Return the (X, Y) coordinate for the center point of the cell that contains the specified text.  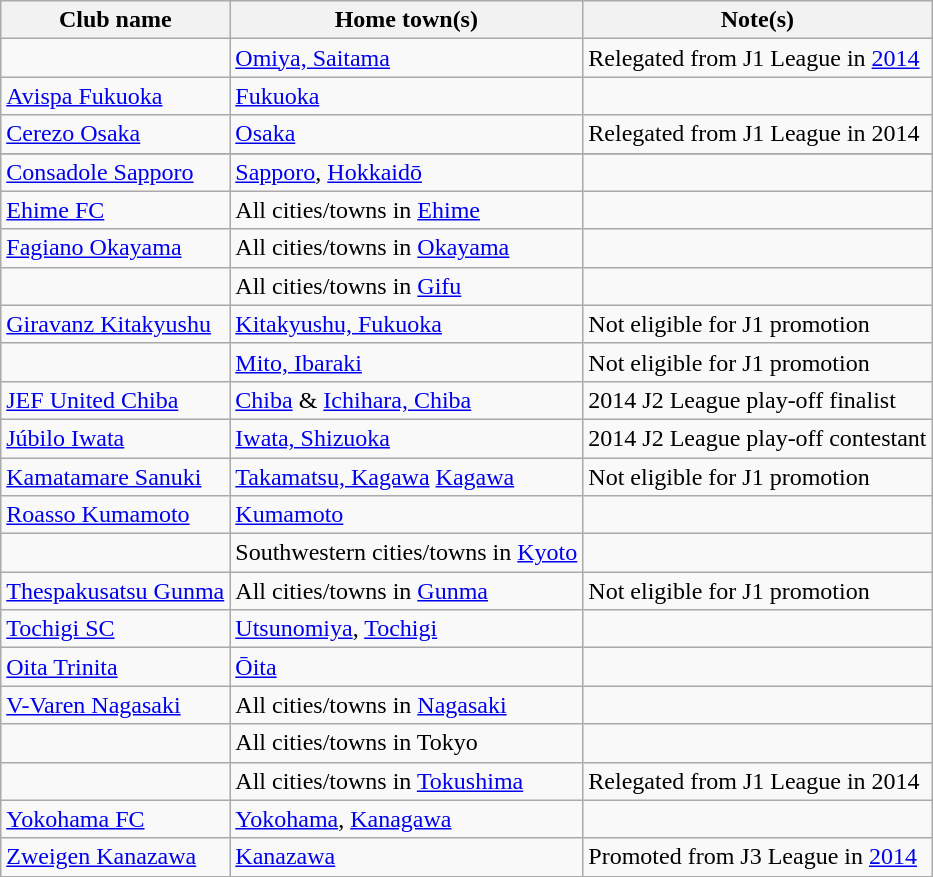
2014 J2 League play-off contestant (758, 438)
Yokohama, Kanagawa (406, 819)
Cerezo Osaka (116, 134)
All cities/towns in Nagasaki (406, 705)
Ehime FC (116, 210)
JEF United Chiba (116, 400)
Oita Trinita (116, 667)
2014 J2 League play-off finalist (758, 400)
All cities/towns in Okayama (406, 248)
Kanazawa (406, 857)
Avispa Fukuoka (116, 96)
Thespakusatsu Gunma (116, 591)
All cities/towns in Ehime (406, 210)
Home town(s) (406, 20)
Fukuoka (406, 96)
Tochigi SC (116, 629)
Júbilo Iwata (116, 438)
Ōita (406, 667)
Osaka (406, 134)
Promoted from J3 League in 2014 (758, 857)
Fagiano Okayama (116, 248)
All cities/towns in Tokyo (406, 743)
Kamatamare Sanuki (116, 477)
Utsunomiya, Tochigi (406, 629)
Consadole Sapporo (116, 172)
Sapporo, Hokkaidō (406, 172)
Takamatsu, Kagawa Kagawa (406, 477)
Club name (116, 20)
Iwata, Shizuoka (406, 438)
Roasso Kumamoto (116, 515)
Giravanz Kitakyushu (116, 324)
Yokohama FC (116, 819)
Omiya, Saitama (406, 58)
V-Varen Nagasaki (116, 705)
Chiba & Ichihara, Chiba (406, 400)
All cities/towns in Gunma (406, 591)
Note(s) (758, 20)
All cities/towns in Tokushima (406, 781)
Mito, Ibaraki (406, 362)
Kumamoto (406, 515)
Zweigen Kanazawa (116, 857)
Kitakyushu, Fukuoka (406, 324)
Southwestern cities/towns in Kyoto (406, 553)
All cities/towns in Gifu (406, 286)
